Return [X, Y] of the center of cell containing provided text 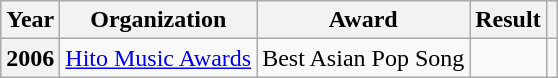
Best Asian Pop Song [364, 58]
Hito Music Awards [158, 58]
Organization [158, 20]
Year [30, 20]
2006 [30, 58]
Result [508, 20]
Award [364, 20]
